Output the [X, Y] coordinate of the center of the cell containing the given text.  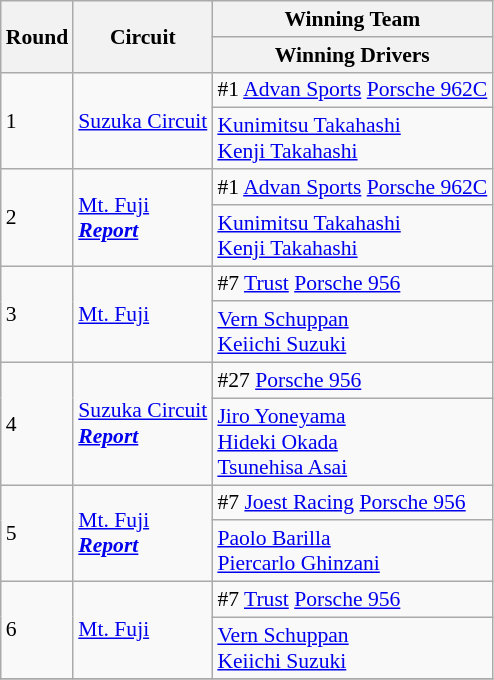
Suzuka CircuitReport [142, 424]
Jiro Yoneyama Hideki Okada Tsunehisa Asai [352, 442]
5 [38, 534]
Winning Team [352, 19]
Round [38, 36]
Winning Drivers [352, 55]
2 [38, 218]
1 [38, 120]
#7 Joest Racing Porsche 956 [352, 503]
Paolo Barilla Piercarlo Ghinzani [352, 552]
6 [38, 630]
Suzuka Circuit [142, 120]
4 [38, 424]
#27 Porsche 956 [352, 381]
3 [38, 314]
Circuit [142, 36]
